Provide the [X, Y] coordinate of the cell's center where the given text is located.  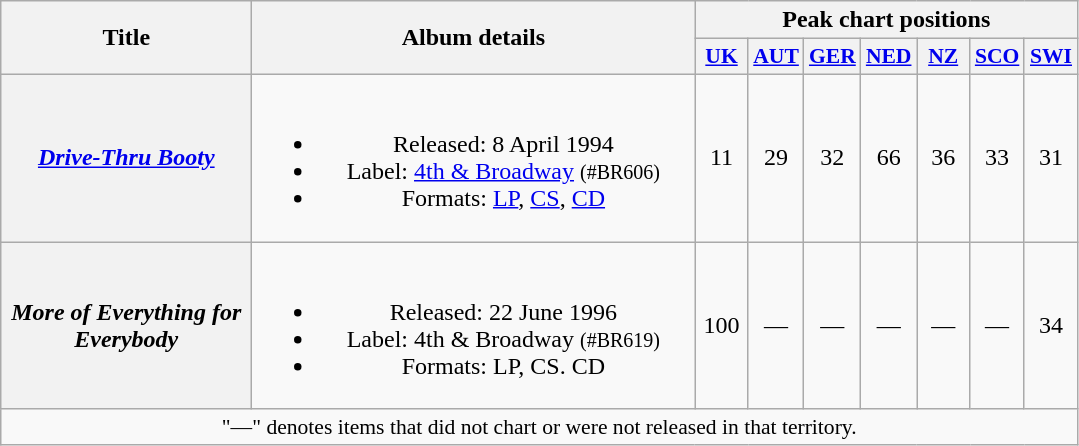
32 [832, 158]
GER [832, 57]
AUT [776, 57]
29 [776, 158]
66 [889, 158]
Title [126, 38]
Album details [474, 38]
31 [1050, 158]
SWI [1050, 57]
NED [889, 57]
Drive-Thru Booty [126, 158]
11 [722, 158]
More of Everything for Everybody [126, 326]
33 [998, 158]
SCO [998, 57]
UK [722, 57]
100 [722, 326]
36 [944, 158]
NZ [944, 57]
Released: 22 June 1996Label: 4th & Broadway (#BR619)Formats: LP, CS. CD [474, 326]
34 [1050, 326]
Peak chart positions [886, 20]
Released: 8 April 1994Label: 4th & Broadway (#BR606)Formats: LP, CS, CD [474, 158]
"—" denotes items that did not chart or were not released in that territory. [540, 427]
